Scan for the cell matching the given text and deliver its [x, y] coordinate at center. 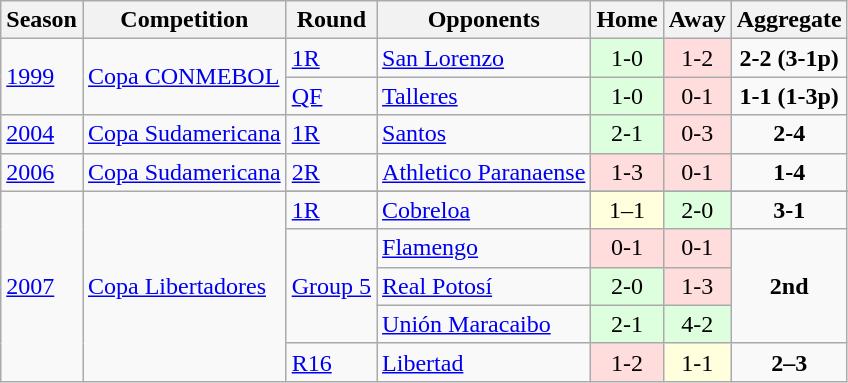
Flamengo [484, 248]
0-3 [697, 134]
R16 [331, 362]
Season [42, 20]
Opponents [484, 20]
2-2 (3-1p) [789, 58]
Talleres [484, 96]
Competition [184, 20]
Copa Libertadores [184, 286]
2nd [789, 286]
4-2 [697, 324]
QF [331, 96]
1-4 [789, 172]
3-1 [789, 210]
Group 5 [331, 286]
1999 [42, 77]
Santos [484, 134]
2-4 [789, 134]
Unión Maracaibo [484, 324]
Aggregate [789, 20]
Libertad [484, 362]
2R [331, 172]
2–3 [789, 362]
Copa CONMEBOL [184, 77]
Athletico Paranaense [484, 172]
San Lorenzo [484, 58]
2004 [42, 134]
Real Potosí [484, 286]
Home [627, 20]
Away [697, 20]
1-1 (1-3p) [789, 96]
Cobreloa [484, 210]
1-1 [697, 362]
2006 [42, 172]
Round [331, 20]
1–1 [627, 210]
2007 [42, 286]
